Find where the given text appears and provide that cell's center as (x, y) coordinate. 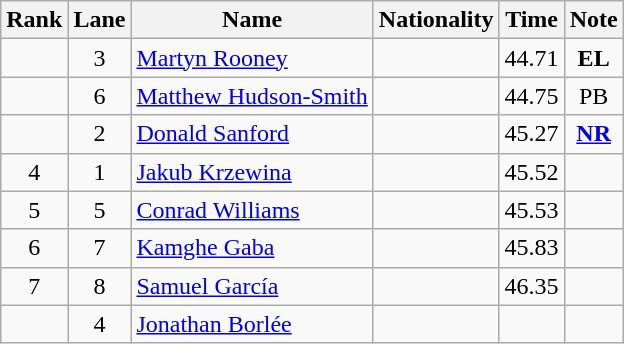
44.75 (532, 96)
44.71 (532, 58)
Matthew Hudson-Smith (252, 96)
Lane (100, 20)
1 (100, 172)
Samuel García (252, 286)
46.35 (532, 286)
Conrad Williams (252, 210)
Martyn Rooney (252, 58)
Nationality (436, 20)
45.52 (532, 172)
Rank (34, 20)
Name (252, 20)
PB (594, 96)
Jonathan Borlée (252, 324)
Jakub Krzewina (252, 172)
Kamghe Gaba (252, 248)
45.83 (532, 248)
NR (594, 134)
45.27 (532, 134)
3 (100, 58)
Donald Sanford (252, 134)
EL (594, 58)
Time (532, 20)
Note (594, 20)
45.53 (532, 210)
8 (100, 286)
2 (100, 134)
